Find where the given text appears and provide that cell's center as (x, y) coordinate. 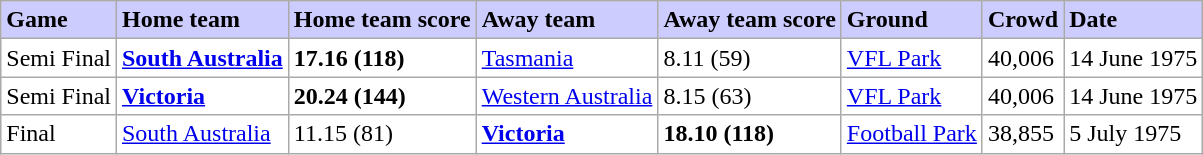
Football Park (912, 134)
Date (1134, 20)
18.10 (118) (750, 134)
Western Australia (567, 96)
11.15 (81) (382, 134)
Tasmania (567, 58)
5 July 1975 (1134, 134)
Home team (202, 20)
8.15 (63) (750, 96)
20.24 (144) (382, 96)
Final (59, 134)
Away team (567, 20)
Away team score (750, 20)
17.16 (118) (382, 58)
8.11 (59) (750, 58)
Home team score (382, 20)
Ground (912, 20)
Game (59, 20)
Crowd (1022, 20)
38,855 (1022, 134)
